Return [X, Y] of the center of cell containing provided text 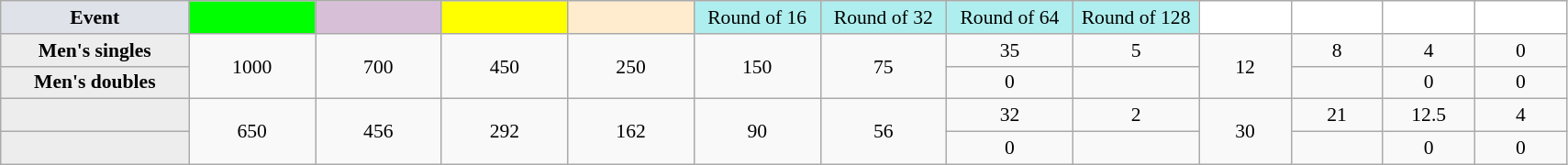
32 [1010, 115]
150 [757, 66]
12 [1245, 66]
292 [505, 132]
5 [1136, 50]
30 [1245, 132]
56 [884, 132]
Men's singles [95, 50]
700 [379, 66]
Round of 32 [884, 17]
21 [1337, 115]
250 [631, 66]
75 [884, 66]
90 [757, 132]
Round of 128 [1136, 17]
162 [631, 132]
Round of 64 [1010, 17]
8 [1337, 50]
1000 [252, 66]
Event [95, 17]
2 [1136, 115]
456 [379, 132]
650 [252, 132]
12.5 [1429, 115]
Round of 16 [757, 17]
35 [1010, 50]
450 [505, 66]
Men's doubles [95, 82]
